Capture the cell that displays the provided text and extract its (X, Y) central coordinate. 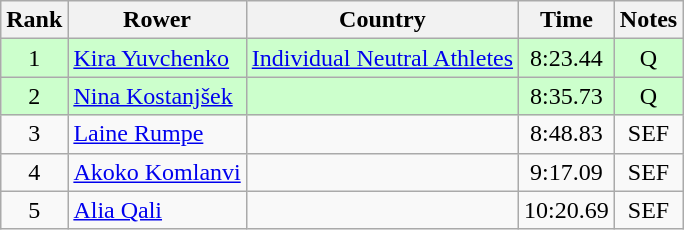
Laine Rumpe (157, 134)
9:17.09 (567, 172)
8:48.83 (567, 134)
10:20.69 (567, 210)
Nina Kostanjšek (157, 96)
Rower (157, 20)
8:23.44 (567, 58)
Time (567, 20)
Rank (34, 20)
1 (34, 58)
3 (34, 134)
2 (34, 96)
8:35.73 (567, 96)
Individual Neutral Athletes (382, 58)
Notes (648, 20)
Kira Yuvchenko (157, 58)
Country (382, 20)
Alia Qali (157, 210)
5 (34, 210)
4 (34, 172)
Akoko Komlanvi (157, 172)
